Determine the (X, Y) coordinate at the center of the cell enclosing the given text.  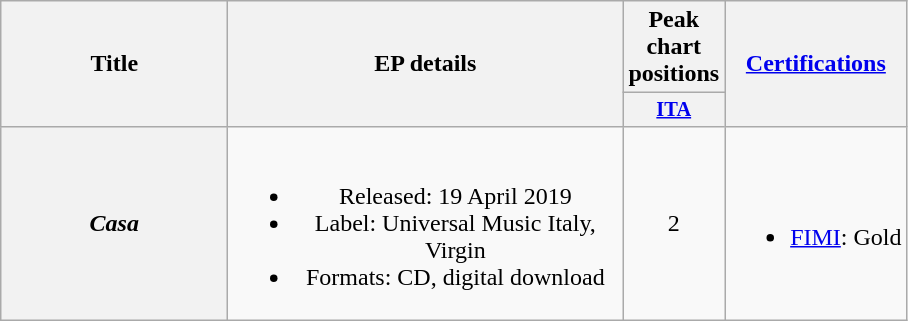
ITA (674, 110)
EP details (426, 64)
Casa (114, 223)
Peak chart positions (674, 47)
Certifications (816, 64)
Released: 19 April 2019Label: Universal Music Italy, VirginFormats: CD, digital download (426, 223)
Title (114, 64)
FIMI: Gold (816, 223)
2 (674, 223)
